Determine the (X, Y) coordinate at the center of the cell enclosing the given text.  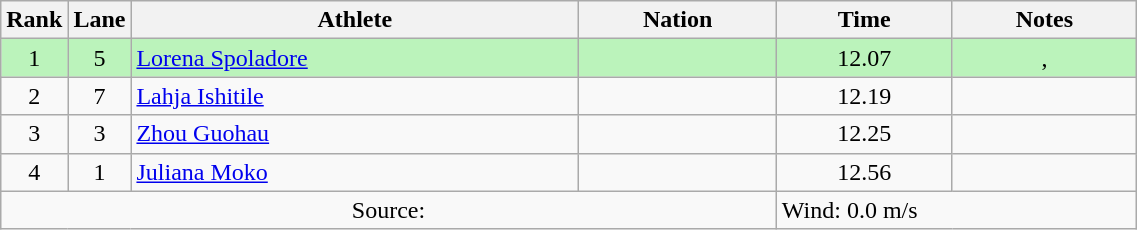
Wind: 0.0 m/s (956, 210)
5 (100, 58)
Lahja Ishitile (355, 96)
4 (34, 172)
Juliana Moko (355, 172)
Lorena Spoladore (355, 58)
Nation (678, 20)
Source: (389, 210)
7 (100, 96)
Zhou Guohau (355, 134)
12.19 (864, 96)
12.25 (864, 134)
, (1044, 58)
12.56 (864, 172)
12.07 (864, 58)
2 (34, 96)
Rank (34, 20)
Athlete (355, 20)
Lane (100, 20)
Time (864, 20)
Notes (1044, 20)
